Determine the (X, Y) coordinate at the center of the cell enclosing the given text.  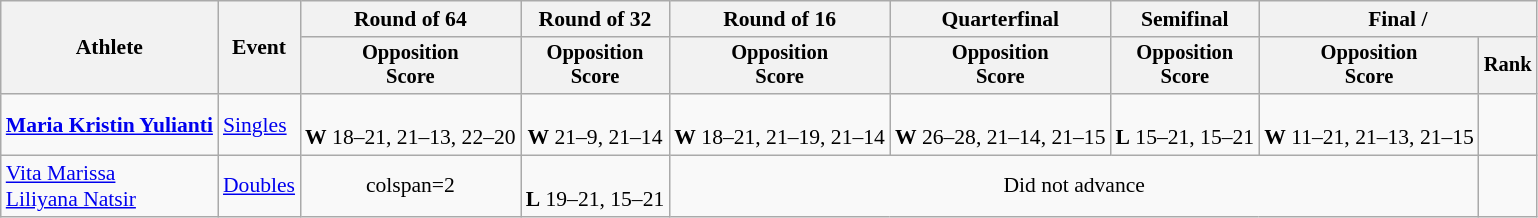
Event (259, 48)
Athlete (110, 48)
Maria Kristin Yulianti (110, 124)
W 11–21, 21–13, 21–15 (1369, 124)
Semifinal (1184, 19)
L 19–21, 15–21 (596, 186)
Doubles (259, 186)
colspan=2 (410, 186)
Did not advance (1074, 186)
Round of 32 (596, 19)
Rank (1508, 66)
Final / (1398, 19)
Round of 64 (410, 19)
W 18–21, 21–13, 22–20 (410, 124)
W 26–28, 21–14, 21–15 (1000, 124)
W 21–9, 21–14 (596, 124)
L 15–21, 15–21 (1184, 124)
Vita Marissa Liliyana Natsir (110, 186)
Round of 16 (780, 19)
W 18–21, 21–19, 21–14 (780, 124)
Quarterfinal (1000, 19)
Singles (259, 124)
